For the text-containing cell, return its midpoint in (X, Y) coordinate format. 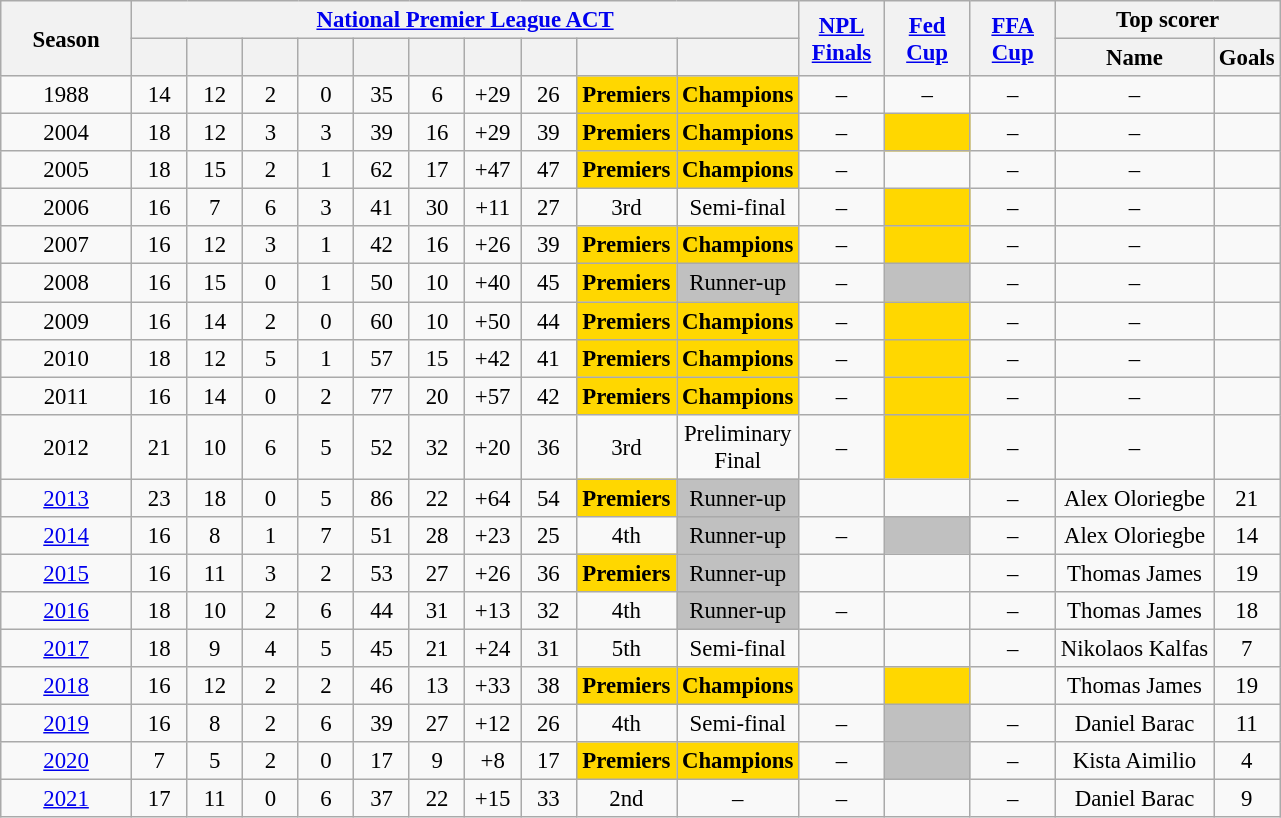
2009 (66, 321)
Season (66, 38)
2007 (66, 245)
+8 (493, 761)
2010 (66, 358)
50 (382, 283)
47 (548, 170)
Top scorer (1167, 20)
+50 (493, 321)
2nd (626, 799)
2015 (66, 573)
2020 (66, 761)
20 (437, 396)
46 (382, 686)
2011 (66, 396)
2019 (66, 724)
1988 (66, 95)
2016 (66, 611)
38 (548, 686)
37 (382, 799)
2005 (66, 170)
Kista Aimilio (1134, 761)
35 (382, 95)
2013 (66, 498)
Name (1134, 58)
FedCup (927, 38)
FFACup (1013, 38)
62 (382, 170)
+11 (493, 208)
2021 (66, 799)
2014 (66, 536)
23 (159, 498)
National Premier League ACT (464, 20)
52 (382, 446)
+57 (493, 396)
+42 (493, 358)
2012 (66, 446)
Preliminary Final (738, 446)
54 (548, 498)
+40 (493, 283)
33 (548, 799)
NPLFinals (842, 38)
77 (382, 396)
57 (382, 358)
86 (382, 498)
+24 (493, 648)
30 (437, 208)
Goals (1247, 58)
+33 (493, 686)
5th (626, 648)
60 (382, 321)
13 (437, 686)
+12 (493, 724)
+13 (493, 611)
+47 (493, 170)
2008 (66, 283)
2004 (66, 133)
2017 (66, 648)
Nikolaos Kalfas (1134, 648)
28 (437, 536)
+15 (493, 799)
53 (382, 573)
2018 (66, 686)
25 (548, 536)
2006 (66, 208)
+64 (493, 498)
+23 (493, 536)
+20 (493, 446)
51 (382, 536)
